For the text-containing cell, return its midpoint in (x, y) coordinate format. 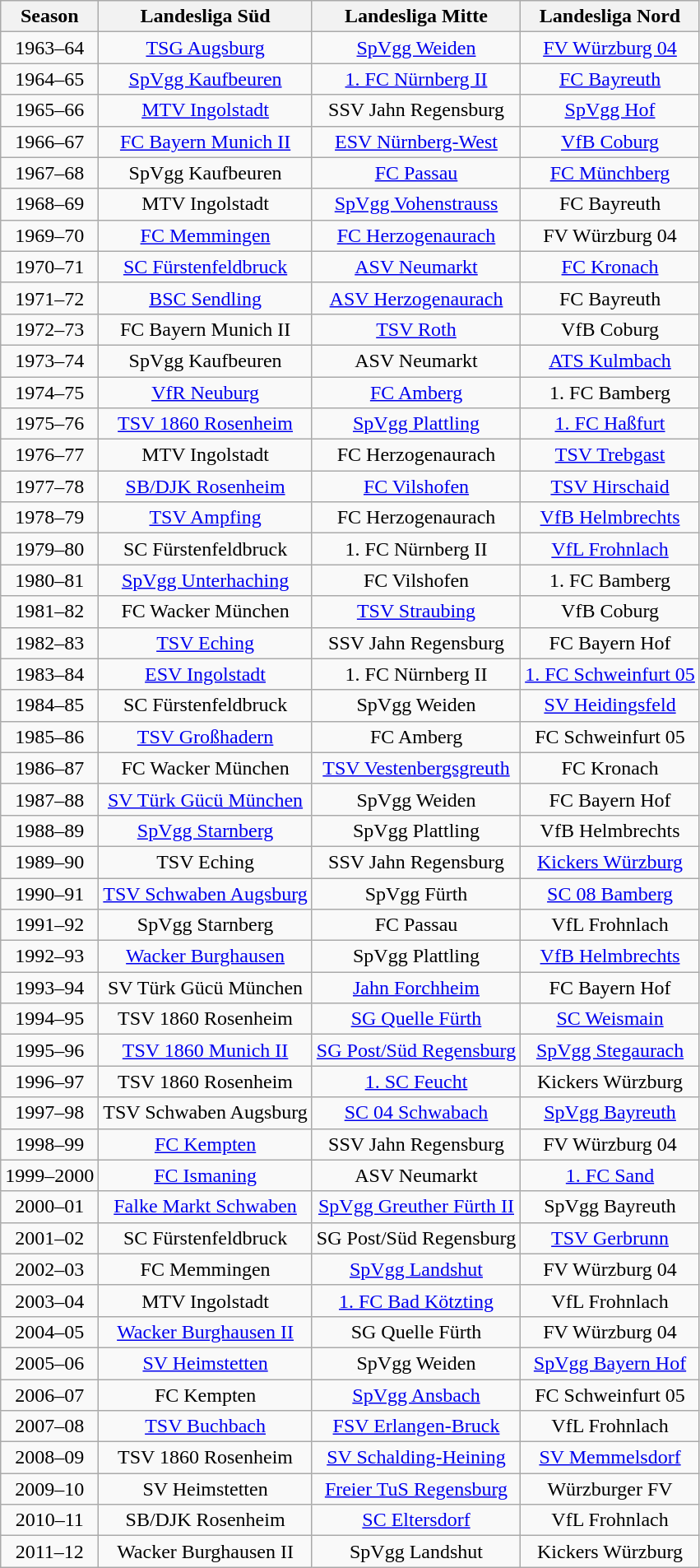
TSV Hirschaid (610, 486)
1964–65 (49, 79)
1986–87 (49, 768)
2001–02 (49, 1238)
1980–81 (49, 580)
TSV Roth (416, 329)
1972–73 (49, 329)
SV Schalding-Heining (416, 1458)
SC Eltersdorf (416, 1520)
1979–80 (49, 549)
1994–95 (49, 1019)
1. FC Haßfurt (610, 424)
BSC Sendling (206, 298)
TSV Großhadern (206, 737)
2000–01 (49, 1207)
TSV Trebgast (610, 455)
FC Münchberg (610, 173)
TSV Gerbrunn (610, 1238)
ESV Ingolstadt (206, 674)
SpVgg Unterhaching (206, 580)
SC 08 Bamberg (610, 893)
2010–11 (49, 1520)
1969–70 (49, 235)
Falke Markt Schwaben (206, 1207)
1995–96 (49, 1050)
1982–83 (49, 643)
SpVgg Fürth (416, 893)
1978–79 (49, 518)
1987–88 (49, 799)
TSV Ampfing (206, 518)
1. SC Feucht (416, 1082)
SpVgg Ansbach (416, 1395)
Wacker Burghausen (206, 956)
2009–10 (49, 1489)
1983–84 (49, 674)
2005–06 (49, 1363)
1973–74 (49, 361)
1970–71 (49, 267)
1998–99 (49, 1144)
SC Weismain (610, 1019)
1965–66 (49, 110)
Landesliga Nord (610, 16)
TSG Augsburg (206, 48)
1985–86 (49, 737)
SpVgg Greuther Fürth II (416, 1207)
Jahn Forchheim (416, 988)
ASV Herzogenaurach (416, 298)
2011–12 (49, 1552)
1996–97 (49, 1082)
Freier TuS Regensburg (416, 1489)
SV Memmelsdorf (610, 1458)
SC 04 Schwabach (416, 1113)
FC Ismaning (206, 1175)
1990–91 (49, 893)
1991–92 (49, 925)
Würzburger FV (610, 1489)
Season (49, 16)
SpVgg Stegaurach (610, 1050)
1981–82 (49, 612)
VfR Neuburg (206, 393)
1966–67 (49, 142)
1992–93 (49, 956)
SpVgg Hof (610, 110)
1989–90 (49, 862)
TSV 1860 Munich II (206, 1050)
2008–09 (49, 1458)
TSV Straubing (416, 612)
2002–03 (49, 1269)
1993–94 (49, 988)
1967–68 (49, 173)
1999–2000 (49, 1175)
ATS Kulmbach (610, 361)
2004–05 (49, 1332)
1. FC Sand (610, 1175)
TSV Buchbach (206, 1426)
TSV Vestenbergsgreuth (416, 768)
1963–64 (49, 48)
ESV Nürnberg-West (416, 142)
2003–04 (49, 1300)
1997–98 (49, 1113)
1988–89 (49, 831)
1971–72 (49, 298)
1974–75 (49, 393)
1968–69 (49, 204)
1975–76 (49, 424)
1976–77 (49, 455)
SV Heidingsfeld (610, 705)
1977–78 (49, 486)
2007–08 (49, 1426)
SpVgg Vohenstrauss (416, 204)
Landesliga Mitte (416, 16)
1. FC Bad Kötzting (416, 1300)
SpVgg Bayern Hof (610, 1363)
2006–07 (49, 1395)
1984–85 (49, 705)
Landesliga Süd (206, 16)
1. FC Schweinfurt 05 (610, 674)
FSV Erlangen-Bruck (416, 1426)
